Find where the given text appears and provide that cell's center as [X, Y] coordinate. 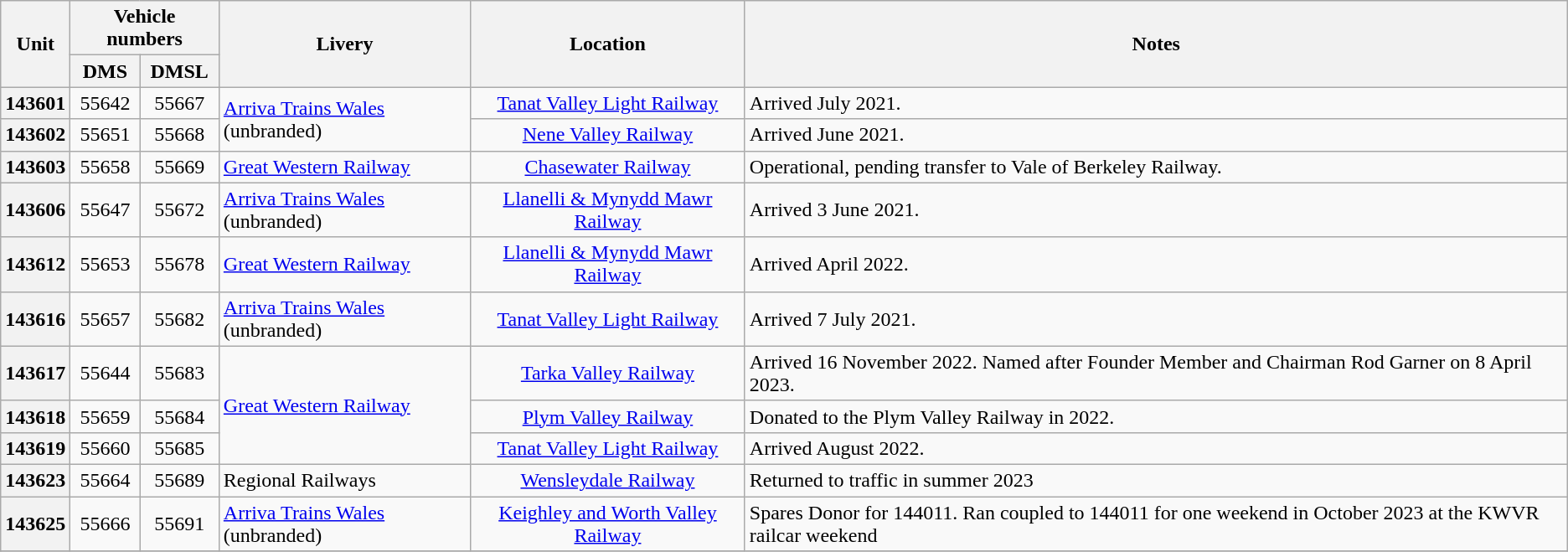
55659 [106, 416]
Chasewater Railway [608, 167]
55667 [179, 103]
Wensleydale Railway [608, 480]
143612 [35, 265]
55672 [179, 209]
Operational, pending transfer to Vale of Berkeley Railway. [1156, 167]
55644 [106, 374]
143616 [35, 318]
Livery [344, 44]
Arrived August 2022. [1156, 448]
Arrived 7 July 2021. [1156, 318]
55685 [179, 448]
Notes [1156, 44]
143606 [35, 209]
55653 [106, 265]
55657 [106, 318]
55666 [106, 523]
55684 [179, 416]
55682 [179, 318]
Plym Valley Railway [608, 416]
Arrived June 2021. [1156, 135]
Arrived July 2021. [1156, 103]
55668 [179, 135]
55678 [179, 265]
DMSL [179, 71]
55642 [106, 103]
143618 [35, 416]
55691 [179, 523]
143625 [35, 523]
Donated to the Plym Valley Railway in 2022. [1156, 416]
Regional Railways [344, 480]
Spares Donor for 144011. Ran coupled to 144011 for one weekend in October 2023 at the KWVR railcar weekend [1156, 523]
55647 [106, 209]
Unit [35, 44]
55669 [179, 167]
DMS [106, 71]
Nene Valley Railway [608, 135]
Arrived 3 June 2021. [1156, 209]
Location [608, 44]
55660 [106, 448]
143602 [35, 135]
55689 [179, 480]
55658 [106, 167]
Tarka Valley Railway [608, 374]
Keighley and Worth Valley Railway [608, 523]
Vehicle numbers [145, 28]
55664 [106, 480]
55683 [179, 374]
Arrived April 2022. [1156, 265]
143603 [35, 167]
143623 [35, 480]
143617 [35, 374]
Arrived 16 November 2022. Named after Founder Member and Chairman Rod Garner on 8 April 2023. [1156, 374]
143619 [35, 448]
143601 [35, 103]
Returned to traffic in summer 2023 [1156, 480]
55651 [106, 135]
